Return [x, y] of the center of cell containing provided text 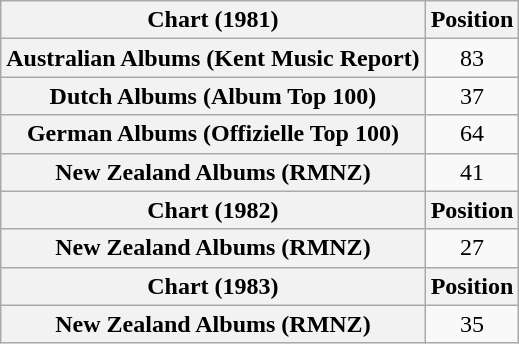
Chart (1982) [213, 210]
41 [472, 172]
German Albums (Offizielle Top 100) [213, 134]
Dutch Albums (Album Top 100) [213, 96]
83 [472, 58]
64 [472, 134]
37 [472, 96]
Australian Albums (Kent Music Report) [213, 58]
27 [472, 248]
Chart (1981) [213, 20]
35 [472, 324]
Chart (1983) [213, 286]
